Provide the [X, Y] coordinate of the cell's center where the given text is located.  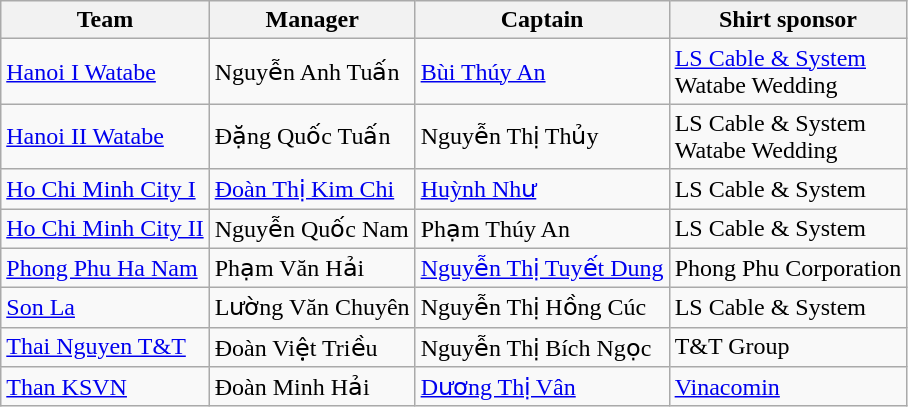
Manager [312, 20]
Nguyễn Anh Tuấn [312, 72]
Huỳnh Như [542, 189]
Nguyễn Quốc Nam [312, 228]
Phong Phu Ha Nam [105, 268]
Đoàn Minh Hải [312, 387]
Phạm Văn Hải [312, 268]
Nguyễn Thị Bích Ngọc [542, 347]
Than KSVN [105, 387]
Đoàn Việt Triều [312, 347]
Vinacomin [788, 387]
Lường Văn Chuyên [312, 308]
Nguyễn Thị Thủy [542, 136]
Đặng Quốc Tuấn [312, 136]
T&T Group [788, 347]
Phong Phu Corporation [788, 268]
Bùi Thúy An [542, 72]
Thai Nguyen T&T [105, 347]
Nguyễn Thị Hồng Cúc [542, 308]
Hanoi I Watabe [105, 72]
Son La [105, 308]
Team [105, 20]
Hanoi II Watabe [105, 136]
Dương Thị Vân [542, 387]
Shirt sponsor [788, 20]
Ho Chi Minh City II [105, 228]
Ho Chi Minh City I [105, 189]
Phạm Thúy An [542, 228]
Đoàn Thị Kim Chi [312, 189]
Nguyễn Thị Tuyết Dung [542, 268]
Captain [542, 20]
